Locate the cell with the specified text and output its [X, Y] center coordinate. 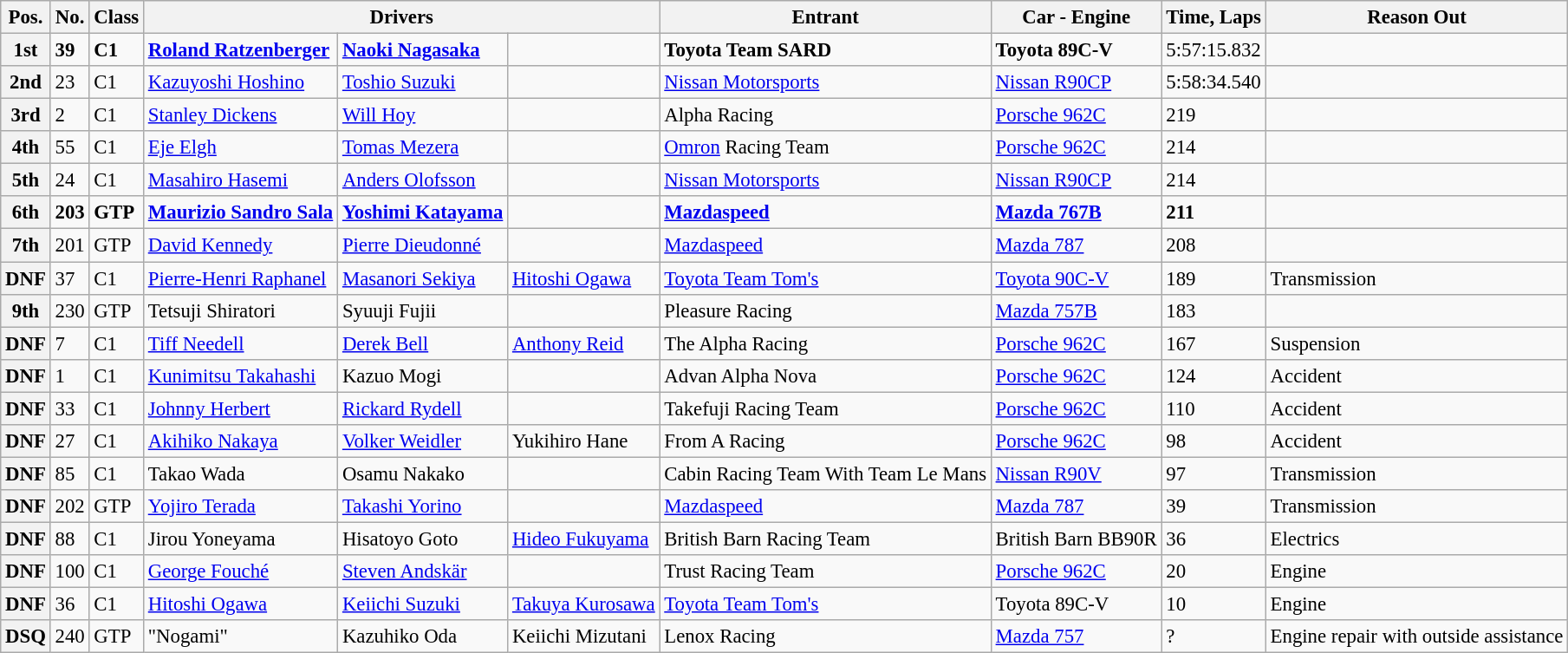
7 [69, 343]
1 [69, 375]
George Fouché [240, 571]
10 [1213, 604]
Volker Weidler [423, 441]
88 [69, 539]
2 [69, 115]
Pleasure Racing [825, 310]
Eje Elgh [240, 147]
Masanori Sekiya [423, 278]
Toshio Suzuki [423, 82]
Toyota Team SARD [825, 50]
Tetsuji Shiratori [240, 310]
3rd [26, 115]
Jirou Yoneyama [240, 539]
Akihiko Nakaya [240, 441]
David Kennedy [240, 245]
"Nogami" [240, 637]
Johnny Herbert [240, 408]
85 [69, 473]
208 [1213, 245]
Pierre-Henri Raphanel [240, 278]
DSQ [26, 637]
Takuya Kurosawa [584, 604]
British Barn BB90R [1077, 539]
Tiff Needell [240, 343]
5:57:15.832 [1213, 50]
Steven Andskär [423, 571]
1st [26, 50]
Suspension [1416, 343]
Class [116, 17]
Lenox Racing [825, 637]
Engine repair with outside assistance [1416, 637]
Masahiro Hasemi [240, 180]
203 [69, 212]
The Alpha Racing [825, 343]
Kazuhiko Oda [423, 637]
27 [69, 441]
Time, Laps [1213, 17]
4th [26, 147]
Rickard Rydell [423, 408]
Roland Ratzenberger [240, 50]
183 [1213, 310]
Yoshimi Katayama [423, 212]
6th [26, 212]
Alpha Racing [825, 115]
230 [69, 310]
Naoki Nagasaka [423, 50]
Derek Bell [423, 343]
Pos. [26, 17]
Hisatoyo Goto [423, 539]
97 [1213, 473]
From A Racing [825, 441]
167 [1213, 343]
5:58:34.540 [1213, 82]
British Barn Racing Team [825, 539]
202 [69, 506]
100 [69, 571]
Omron Racing Team [825, 147]
219 [1213, 115]
20 [1213, 571]
Maurizio Sandro Sala [240, 212]
? [1213, 637]
23 [69, 82]
Advan Alpha Nova [825, 375]
Syuuji Fujii [423, 310]
Anthony Reid [584, 343]
5th [26, 180]
Osamu Nakako [423, 473]
Entrant [825, 17]
Hideo Fukuyama [584, 539]
No. [69, 17]
211 [1213, 212]
Mazda 757 [1077, 637]
Trust Racing Team [825, 571]
Keiichi Mizutani [584, 637]
Stanley Dickens [240, 115]
Takefuji Racing Team [825, 408]
Car - Engine [1077, 17]
Mazda 757B [1077, 310]
Takao Wada [240, 473]
124 [1213, 375]
33 [69, 408]
Kazuo Mogi [423, 375]
55 [69, 147]
Takashi Yorino [423, 506]
7th [26, 245]
Cabin Racing Team With Team Le Mans [825, 473]
110 [1213, 408]
98 [1213, 441]
Yojiro Terada [240, 506]
9th [26, 310]
Drivers [401, 17]
Kazuyoshi Hoshino [240, 82]
Anders Olofsson [423, 180]
Keiichi Suzuki [423, 604]
Nissan R90V [1077, 473]
37 [69, 278]
Yukihiro Hane [584, 441]
Toyota 90C-V [1077, 278]
24 [69, 180]
Pierre Dieudonné [423, 245]
189 [1213, 278]
240 [69, 637]
201 [69, 245]
Will Hoy [423, 115]
2nd [26, 82]
Reason Out [1416, 17]
Tomas Mezera [423, 147]
Mazda 767B [1077, 212]
Electrics [1416, 539]
Kunimitsu Takahashi [240, 375]
